Detect which cell encompasses the target text, then output its [X, Y] center coordinate. 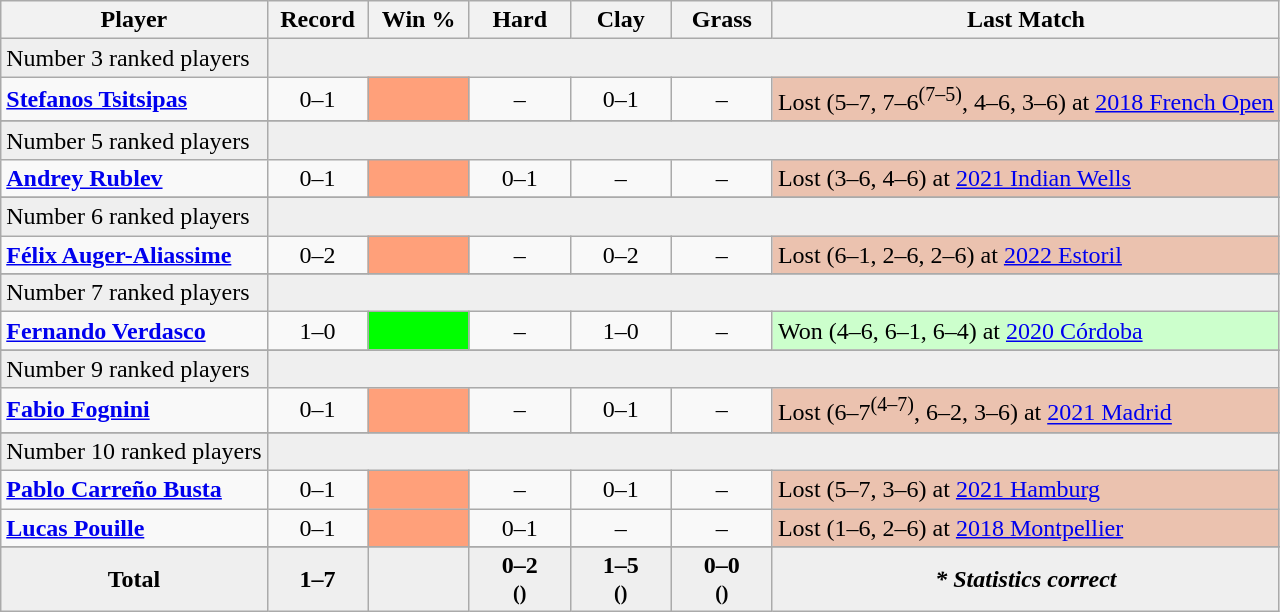
Clay [620, 20]
1–5 () [620, 580]
Pablo Carreño Busta [134, 489]
0–0 () [722, 580]
Win % [418, 20]
Félix Auger-Aliassime [134, 255]
Andrey Rublev [134, 178]
Total [134, 580]
Grass [722, 20]
Lost (5–7, 7–6(7–5), 4–6, 3–6) at 2018 French Open [1026, 100]
Hard [520, 20]
Stefanos Tsitsipas [134, 100]
Lucas Pouille [134, 528]
Number 5 ranked players [134, 140]
0–2 () [520, 580]
* Statistics correct [1026, 580]
Lost (6–7(4–7), 6–2, 3–6) at 2021 Madrid [1026, 410]
Number 3 ranked players [134, 58]
Number 10 ranked players [134, 451]
Last Match [1026, 20]
Number 9 ranked players [134, 369]
Number 6 ranked players [134, 217]
1–7 [318, 580]
Lost (6–1, 2–6, 2–6) at 2022 Estoril [1026, 255]
Player [134, 20]
Fernando Verdasco [134, 331]
Lost (1–6, 2–6) at 2018 Montpellier [1026, 528]
Won (4–6, 6–1, 6–4) at 2020 Córdoba [1026, 331]
Record [318, 20]
Lost (3–6, 4–6) at 2021 Indian Wells [1026, 178]
Lost (5–7, 3–6) at 2021 Hamburg [1026, 489]
Fabio Fognini [134, 410]
Number 7 ranked players [134, 293]
